From the cell containing the given text, extract its center point as (X, Y) coordinate. 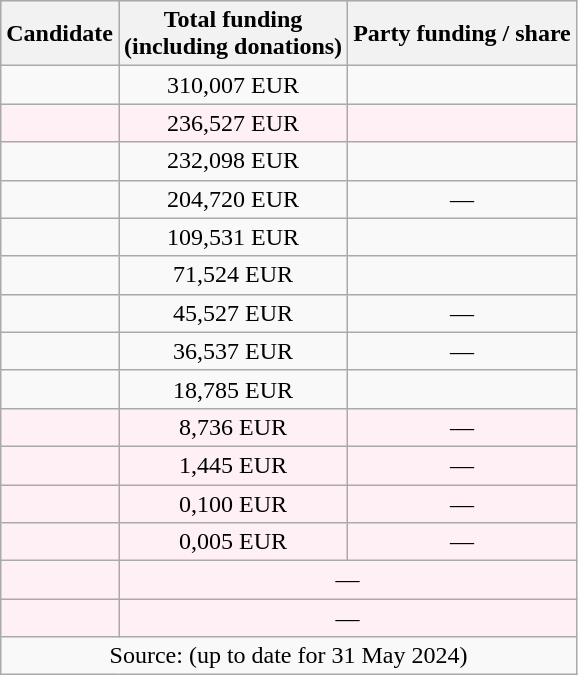
0,005 EUR (232, 542)
236,527 EUR (232, 123)
Total funding(including donations) (232, 34)
310,007 EUR (232, 85)
45,527 EUR (232, 313)
18,785 EUR (232, 389)
204,720 EUR (232, 199)
Candidate (60, 34)
Party funding / share (462, 34)
71,524 EUR (232, 275)
232,098 EUR (232, 161)
0,100 EUR (232, 503)
1,445 EUR (232, 465)
8,736 EUR (232, 427)
109,531 EUR (232, 237)
Source: (up to date for 31 May 2024) (289, 656)
36,537 EUR (232, 351)
